Return (X, Y) of the center of cell containing provided text 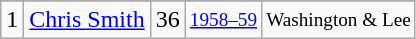
1958–59 (223, 20)
Washington & Lee (339, 20)
1 (12, 20)
36 (168, 20)
Chris Smith (87, 20)
